Pinpoint the cell where the given text exists, returning its (X, Y) midpoint coordinate. 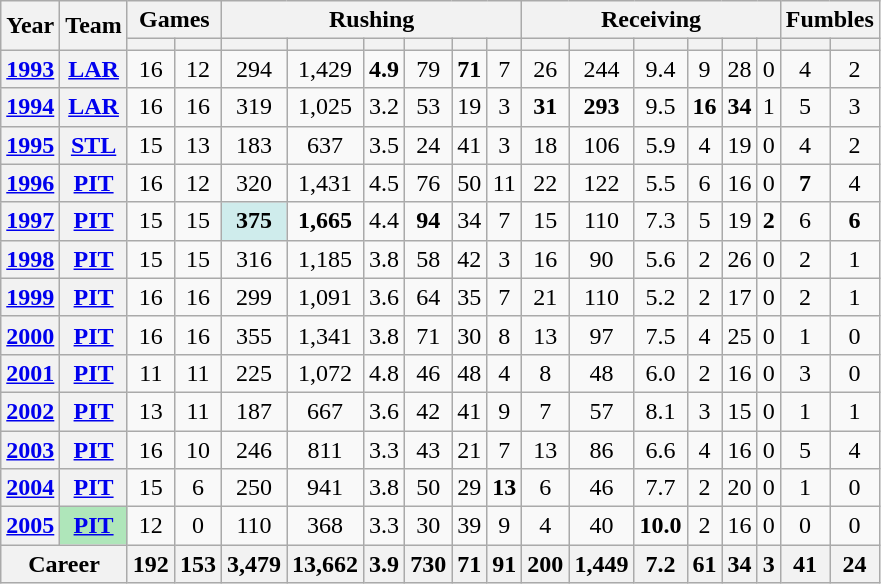
246 (254, 449)
5.9 (660, 145)
7.2 (660, 564)
320 (254, 183)
1,185 (326, 259)
941 (326, 488)
1,341 (326, 335)
1,665 (326, 221)
13,662 (326, 564)
183 (254, 145)
316 (254, 259)
1996 (30, 183)
5.5 (660, 183)
53 (428, 107)
4.5 (384, 183)
667 (326, 411)
4.8 (384, 373)
4.9 (384, 69)
3.2 (384, 107)
91 (504, 564)
10.0 (660, 526)
1,072 (326, 373)
375 (254, 221)
28 (740, 69)
6.6 (660, 449)
22 (546, 183)
5.6 (660, 259)
Games (174, 20)
200 (546, 564)
57 (602, 411)
811 (326, 449)
64 (428, 297)
79 (428, 69)
61 (704, 564)
4.4 (384, 221)
86 (602, 449)
153 (198, 564)
1,429 (326, 69)
40 (602, 526)
Career (64, 564)
1,091 (326, 297)
7.7 (660, 488)
637 (326, 145)
43 (428, 449)
35 (470, 297)
5.2 (660, 297)
225 (254, 373)
2002 (30, 411)
293 (602, 107)
Fumbles (830, 20)
1994 (30, 107)
20 (740, 488)
3.5 (384, 145)
25 (740, 335)
STL (94, 145)
122 (602, 183)
1,431 (326, 183)
2004 (30, 488)
29 (470, 488)
730 (428, 564)
76 (428, 183)
3.9 (384, 564)
Rushing (371, 20)
1,025 (326, 107)
2003 (30, 449)
39 (470, 526)
94 (428, 221)
7.5 (660, 335)
58 (428, 259)
6.0 (660, 373)
2001 (30, 373)
1,449 (602, 564)
368 (326, 526)
18 (546, 145)
319 (254, 107)
9.5 (660, 107)
244 (602, 69)
Year (30, 26)
192 (150, 564)
2000 (30, 335)
3,479 (254, 564)
250 (254, 488)
1999 (30, 297)
355 (254, 335)
1995 (30, 145)
2005 (30, 526)
97 (602, 335)
31 (546, 107)
187 (254, 411)
Receiving (651, 20)
9.4 (660, 69)
294 (254, 69)
17 (740, 297)
299 (254, 297)
106 (602, 145)
10 (198, 449)
1993 (30, 69)
7.3 (660, 221)
8.1 (660, 411)
1998 (30, 259)
Team (94, 26)
90 (602, 259)
1997 (30, 221)
